Search for the cell housing the specified text and yield its (x, y) center coordinate. 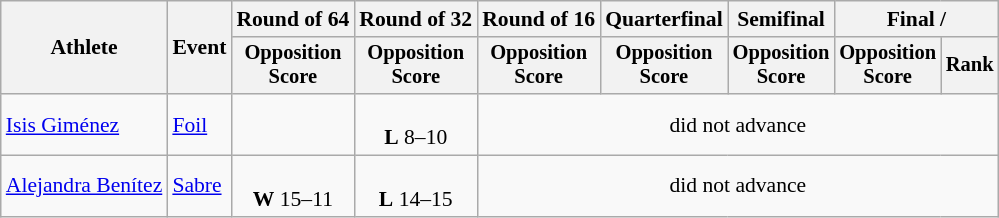
Round of 64 (292, 19)
Athlete (84, 48)
Foil (199, 124)
Quarterfinal (664, 19)
Isis Giménez (84, 124)
Round of 16 (538, 19)
Final / (916, 19)
Rank (970, 66)
L 14–15 (416, 186)
Round of 32 (416, 19)
Event (199, 48)
Sabre (199, 186)
Semifinal (782, 19)
L 8–10 (416, 124)
Alejandra Benítez (84, 186)
W 15–11 (292, 186)
